Find where the given text appears and provide that cell's center as (x, y) coordinate. 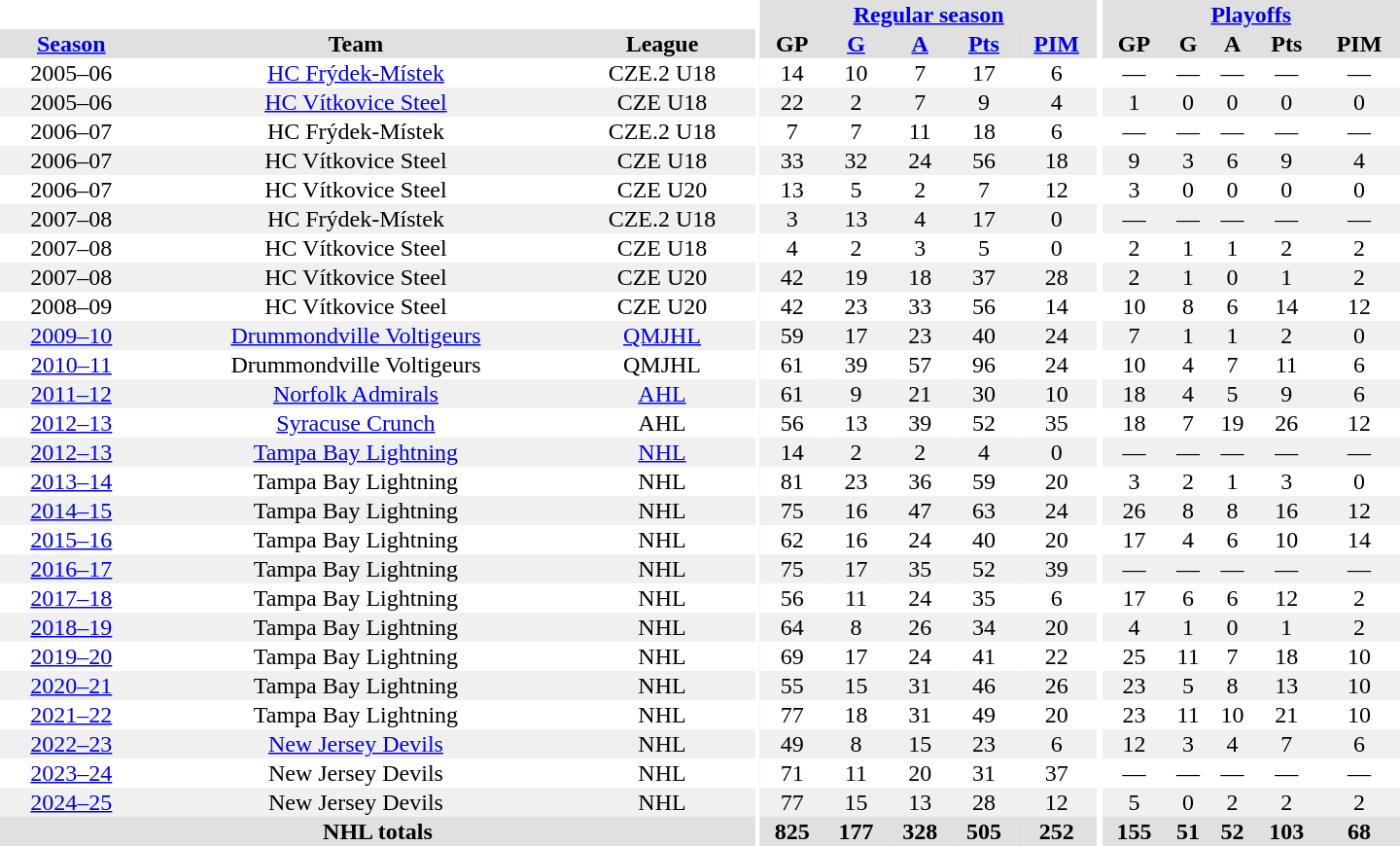
62 (792, 540)
2015–16 (72, 540)
2010–11 (72, 365)
36 (920, 481)
252 (1057, 831)
68 (1359, 831)
2017–18 (72, 598)
Playoffs (1251, 15)
81 (792, 481)
NHL totals (377, 831)
41 (984, 656)
177 (857, 831)
2022–23 (72, 744)
51 (1188, 831)
71 (792, 773)
2013–14 (72, 481)
Regular season (929, 15)
155 (1135, 831)
825 (792, 831)
2016–17 (72, 569)
2019–20 (72, 656)
32 (857, 160)
2024–25 (72, 802)
Syracuse Crunch (356, 423)
30 (984, 394)
57 (920, 365)
25 (1135, 656)
96 (984, 365)
103 (1286, 831)
2009–10 (72, 335)
2008–09 (72, 306)
69 (792, 656)
Season (72, 44)
League (662, 44)
64 (792, 627)
2011–12 (72, 394)
2020–21 (72, 686)
2014–15 (72, 511)
328 (920, 831)
2021–22 (72, 715)
46 (984, 686)
2023–24 (72, 773)
34 (984, 627)
Team (356, 44)
63 (984, 511)
2018–19 (72, 627)
55 (792, 686)
Norfolk Admirals (356, 394)
505 (984, 831)
47 (920, 511)
